Extract the (X, Y) coordinate from the center of the cell holding the provided text.  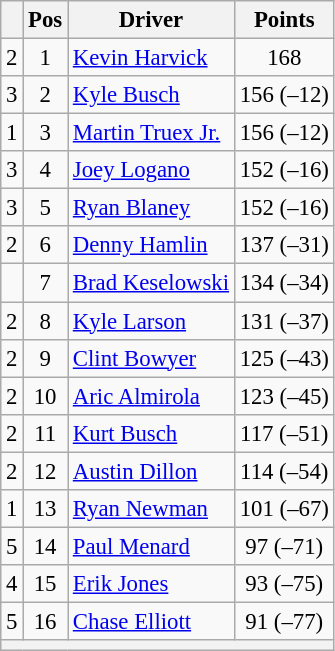
Driver (152, 20)
Chase Elliott (152, 621)
11 (46, 433)
14 (46, 546)
Kevin Harvick (152, 58)
134 (–34) (284, 283)
Paul Menard (152, 546)
101 (–67) (284, 509)
6 (46, 245)
8 (46, 321)
Brad Keselowski (152, 283)
Kyle Busch (152, 95)
Austin Dillon (152, 471)
Joey Logano (152, 170)
16 (46, 621)
131 (–37) (284, 321)
Martin Truex Jr. (152, 133)
7 (46, 283)
93 (–75) (284, 584)
Points (284, 20)
Denny Hamlin (152, 245)
Clint Bowyer (152, 358)
Ryan Blaney (152, 208)
Kyle Larson (152, 321)
12 (46, 471)
125 (–43) (284, 358)
10 (46, 396)
Pos (46, 20)
Aric Almirola (152, 396)
117 (–51) (284, 433)
114 (–54) (284, 471)
168 (284, 58)
137 (–31) (284, 245)
Ryan Newman (152, 509)
97 (–71) (284, 546)
123 (–45) (284, 396)
Erik Jones (152, 584)
15 (46, 584)
13 (46, 509)
9 (46, 358)
Kurt Busch (152, 433)
91 (–77) (284, 621)
